Detect which cell encompasses the target text, then output its (X, Y) center coordinate. 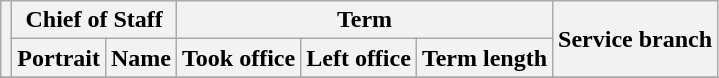
Took office (239, 58)
Term (365, 20)
Name (140, 58)
Chief of Staff (94, 20)
Left office (359, 58)
Term length (484, 58)
Portrait (59, 58)
Service branch (636, 39)
